Extract the [x, y] coordinate from the center of the cell holding the provided text.  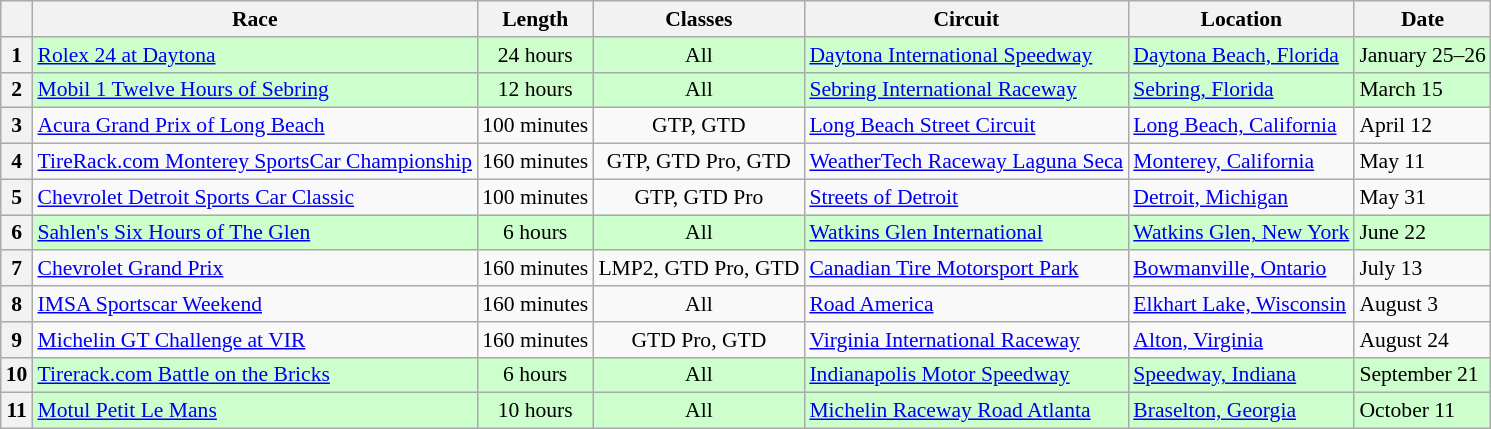
Elkhart Lake, Wisconsin [1241, 304]
9 [17, 340]
Sebring International Raceway [966, 90]
4 [17, 162]
GTP, GTD Pro [698, 197]
Detroit, Michigan [1241, 197]
LMP2, GTD Pro, GTD [698, 269]
Daytona Beach, Florida [1241, 55]
GTP, GTD Pro, GTD [698, 162]
Alton, Virginia [1241, 340]
Watkins Glen, New York [1241, 233]
12 hours [535, 90]
Motul Petit Le Mans [254, 411]
Watkins Glen International [966, 233]
Tirerack.com Battle on the Bricks [254, 375]
IMSA Sportscar Weekend [254, 304]
September 21 [1422, 375]
Michelin Raceway Road Atlanta [966, 411]
Indianapolis Motor Speedway [966, 375]
10 hours [535, 411]
October 11 [1422, 411]
1 [17, 55]
Sebring, Florida [1241, 90]
January 25–26 [1422, 55]
Streets of Detroit [966, 197]
Long Beach Street Circuit [966, 126]
Classes [698, 19]
Sahlen's Six Hours of The Glen [254, 233]
WeatherTech Raceway Laguna Seca [966, 162]
8 [17, 304]
Length [535, 19]
Daytona International Speedway [966, 55]
July 13 [1422, 269]
Virginia International Raceway [966, 340]
2 [17, 90]
Location [1241, 19]
April 12 [1422, 126]
August 24 [1422, 340]
Canadian Tire Motorsport Park [966, 269]
24 hours [535, 55]
Acura Grand Prix of Long Beach [254, 126]
GTD Pro, GTD [698, 340]
10 [17, 375]
Speedway, Indiana [1241, 375]
Chevrolet Detroit Sports Car Classic [254, 197]
August 3 [1422, 304]
3 [17, 126]
Michelin GT Challenge at VIR [254, 340]
Circuit [966, 19]
Rolex 24 at Daytona [254, 55]
11 [17, 411]
7 [17, 269]
June 22 [1422, 233]
GTP, GTD [698, 126]
6 [17, 233]
Braselton, Georgia [1241, 411]
May 11 [1422, 162]
5 [17, 197]
Date [1422, 19]
Race [254, 19]
Mobil 1 Twelve Hours of Sebring [254, 90]
Bowmanville, Ontario [1241, 269]
March 15 [1422, 90]
Monterey, California [1241, 162]
Chevrolet Grand Prix [254, 269]
Long Beach, California [1241, 126]
Road America [966, 304]
May 31 [1422, 197]
TireRack.com Monterey SportsCar Championship [254, 162]
